From the cell containing the given text, extract its center point as (x, y) coordinate. 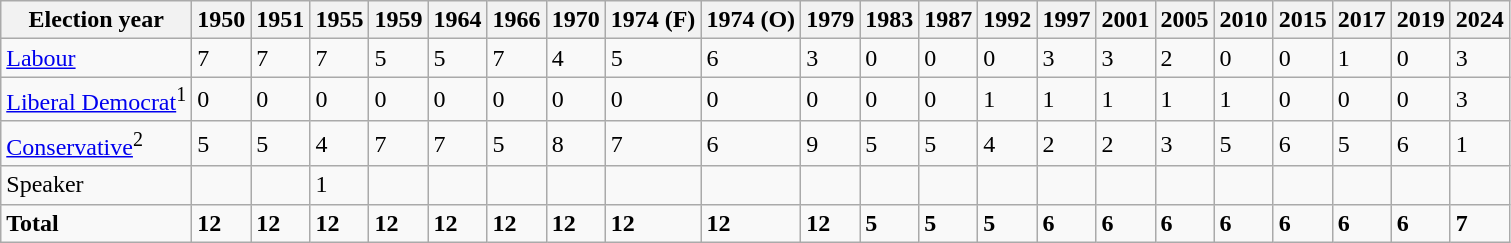
2024 (1480, 20)
1966 (516, 20)
1992 (1008, 20)
1974 (F) (653, 20)
1951 (280, 20)
Conservative2 (96, 144)
1964 (458, 20)
1959 (398, 20)
2010 (1244, 20)
2001 (1126, 20)
2015 (1302, 20)
Total (96, 223)
1950 (222, 20)
1979 (830, 20)
1974 (O) (751, 20)
9 (830, 144)
Speaker (96, 185)
2005 (1184, 20)
1970 (576, 20)
1987 (948, 20)
Liberal Democrat1 (96, 100)
2017 (1362, 20)
1955 (340, 20)
1997 (1066, 20)
2019 (1420, 20)
1983 (890, 20)
8 (576, 144)
Labour (96, 58)
Election year (96, 20)
